Find where the given text appears and provide that cell's center as (X, Y) coordinate. 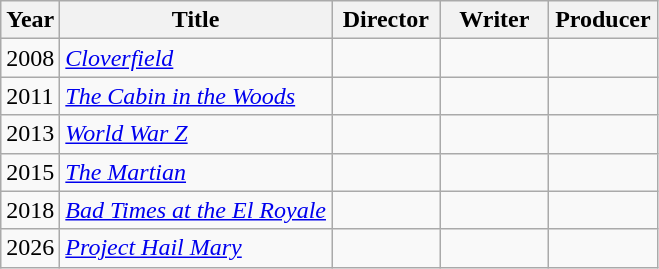
World War Z (196, 134)
Title (196, 20)
Director (386, 20)
The Martian (196, 172)
Year (30, 20)
2026 (30, 248)
Bad Times at the El Royale (196, 210)
2011 (30, 96)
Cloverfield (196, 58)
2008 (30, 58)
2018 (30, 210)
2013 (30, 134)
Producer (604, 20)
The Cabin in the Woods (196, 96)
2015 (30, 172)
Writer (494, 20)
Project Hail Mary (196, 248)
